Provide the [X, Y] coordinate of the cell's center where the given text is located.  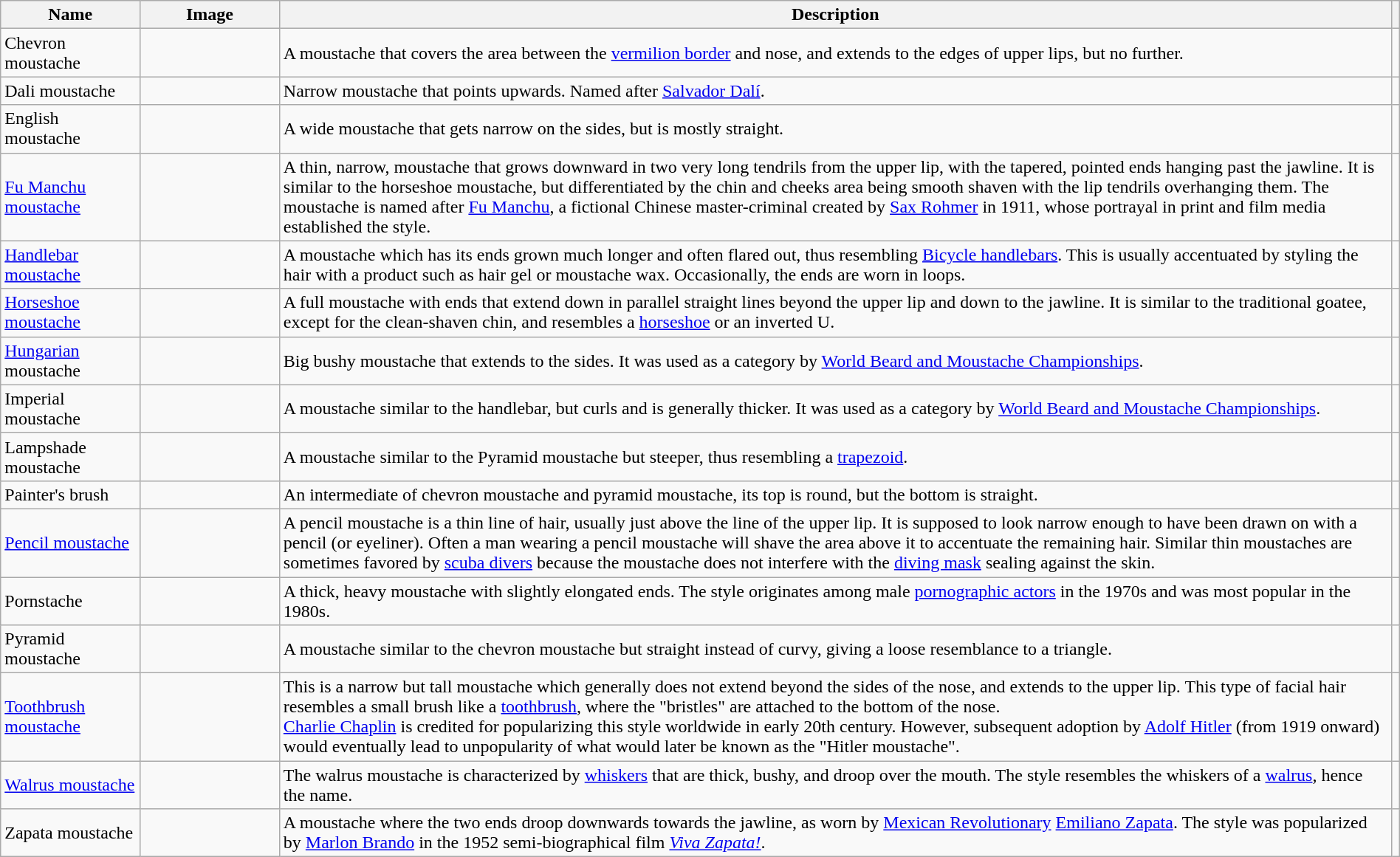
Chevron moustache [71, 53]
A moustache that covers the area between the vermilion border and nose, and extends to the edges of upper lips, but no further. [835, 53]
Pencil moustache [71, 543]
A wide moustache that gets narrow on the sides, but is mostly straight. [835, 128]
Description [835, 15]
Handlebar moustache [71, 264]
Horseshoe moustache [71, 313]
A moustache similar to the chevron moustache but straight instead of curvy, giving a loose resemblance to a triangle. [835, 650]
Toothbrush moustache [71, 717]
Hungarian moustache [71, 360]
An intermediate of chevron moustache and pyramid moustache, its top is round, but the bottom is straight. [835, 495]
Pyramid moustache [71, 650]
English moustache [71, 128]
Imperial moustache [71, 409]
Fu Manchu moustache [71, 196]
Image [210, 15]
Zapata moustache [71, 833]
A moustache similar to the Pyramid moustache but steeper, thus resembling a trapezoid. [835, 456]
Big bushy moustache that extends to the sides. It was used as a category by World Beard and Moustache Championships. [835, 360]
Dali moustache [71, 91]
Name [71, 15]
Pornstache [71, 601]
Painter's brush [71, 495]
A moustache similar to the handlebar, but curls and is generally thicker. It was used as a category by World Beard and Moustache Championships. [835, 409]
Walrus moustache [71, 785]
Narrow moustache that points upwards. Named after Salvador Dalí. [835, 91]
Lampshade moustache [71, 456]
